Determine the [X, Y] coordinate at the center of the cell enclosing the given text.  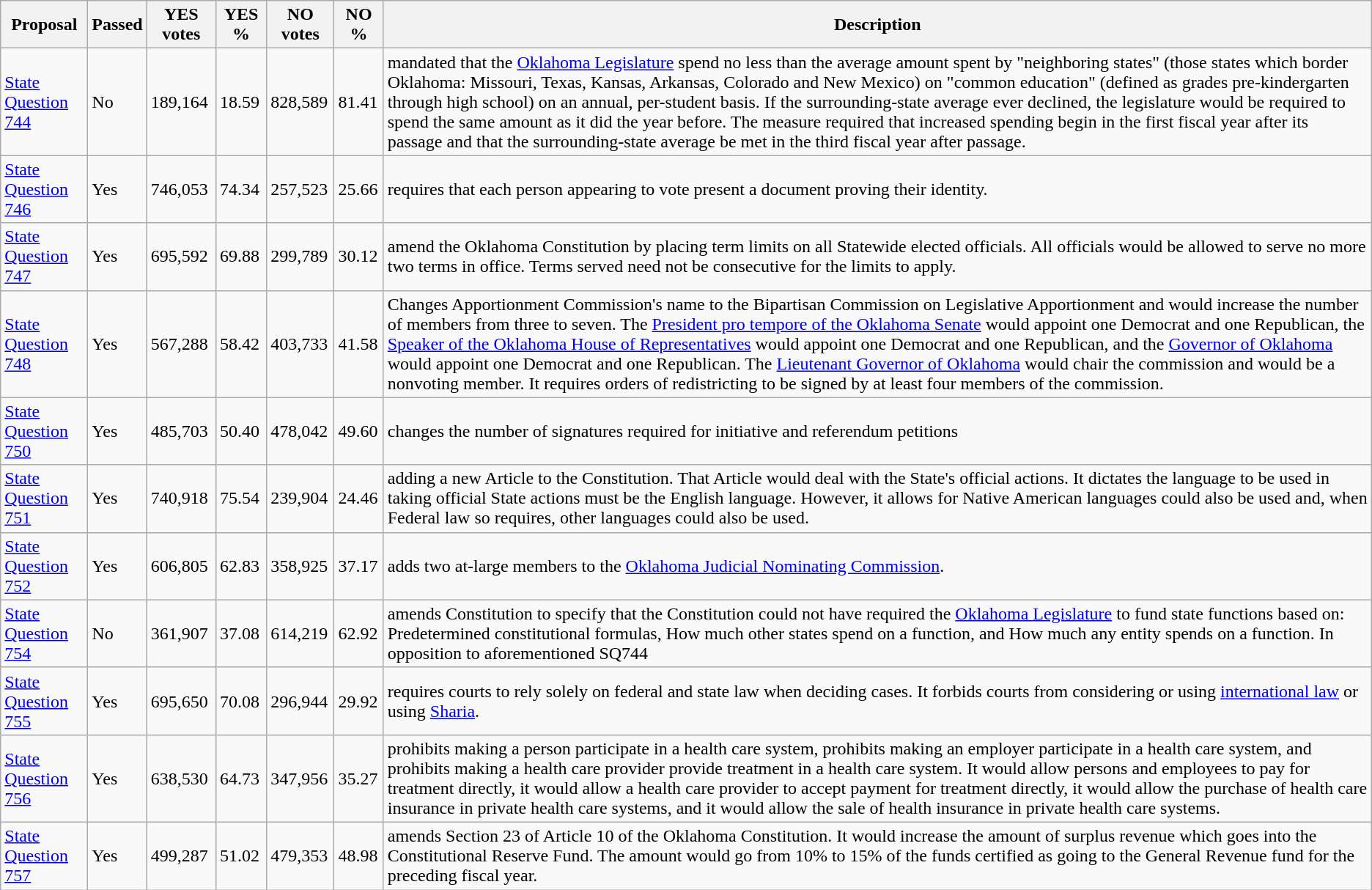
50.40 [240, 431]
25.66 [359, 189]
49.60 [359, 431]
48.98 [359, 856]
62.83 [240, 566]
257,523 [300, 189]
24.46 [359, 499]
YES % [240, 25]
State Question 752 [44, 566]
62.92 [359, 633]
Passed [117, 25]
Proposal [44, 25]
69.88 [240, 257]
35.27 [359, 779]
403,733 [300, 344]
37.17 [359, 566]
58.42 [240, 344]
499,287 [181, 856]
State Question 748 [44, 344]
81.41 [359, 102]
YES votes [181, 25]
70.08 [240, 701]
64.73 [240, 779]
189,164 [181, 102]
State Question 754 [44, 633]
828,589 [300, 102]
479,353 [300, 856]
State Question 750 [44, 431]
requires that each person appearing to vote present a document proving their identity. [877, 189]
State Question 756 [44, 779]
30.12 [359, 257]
State Question 755 [44, 701]
State Question 744 [44, 102]
567,288 [181, 344]
485,703 [181, 431]
51.02 [240, 856]
296,944 [300, 701]
74.34 [240, 189]
358,925 [300, 566]
18.59 [240, 102]
614,219 [300, 633]
State Question 757 [44, 856]
347,956 [300, 779]
NO % [359, 25]
State Question 746 [44, 189]
State Question 751 [44, 499]
695,592 [181, 257]
75.54 [240, 499]
239,904 [300, 499]
478,042 [300, 431]
41.58 [359, 344]
740,918 [181, 499]
29.92 [359, 701]
361,907 [181, 633]
695,650 [181, 701]
changes the number of signatures required for initiative and referendum petitions [877, 431]
638,530 [181, 779]
State Question 747 [44, 257]
adds two at-large members to the Oklahoma Judicial Nominating Commission. [877, 566]
NO votes [300, 25]
37.08 [240, 633]
299,789 [300, 257]
746,053 [181, 189]
606,805 [181, 566]
Description [877, 25]
